Locate the cell with the specified text and output its (x, y) center coordinate. 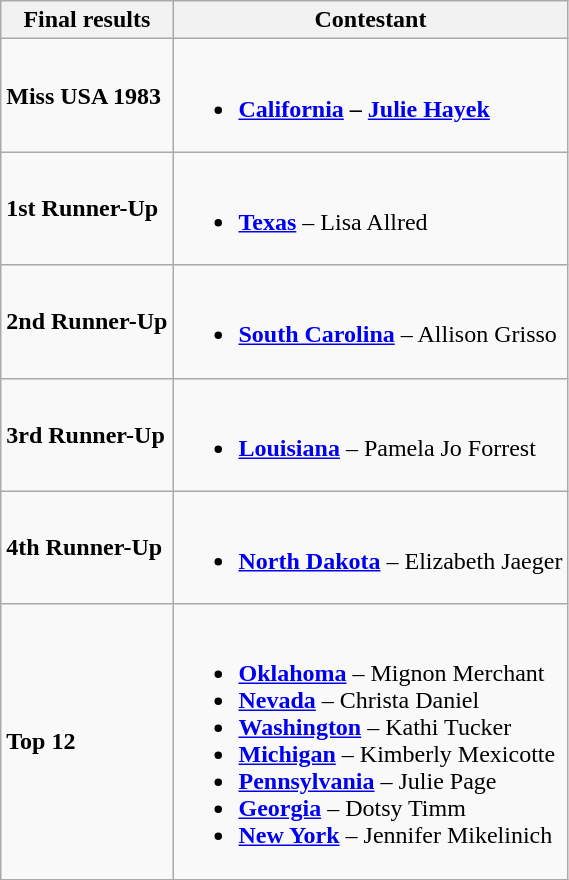
Top 12 (87, 742)
Louisiana – Pamela Jo Forrest (370, 434)
North Dakota – Elizabeth Jaeger (370, 548)
California – Julie Hayek (370, 96)
Miss USA 1983 (87, 96)
4th Runner-Up (87, 548)
Final results (87, 20)
3rd Runner-Up (87, 434)
Texas – Lisa Allred (370, 208)
1st Runner-Up (87, 208)
Contestant (370, 20)
South Carolina – Allison Grisso (370, 322)
2nd Runner-Up (87, 322)
